Find where the given text appears and provide that cell's center as (x, y) coordinate. 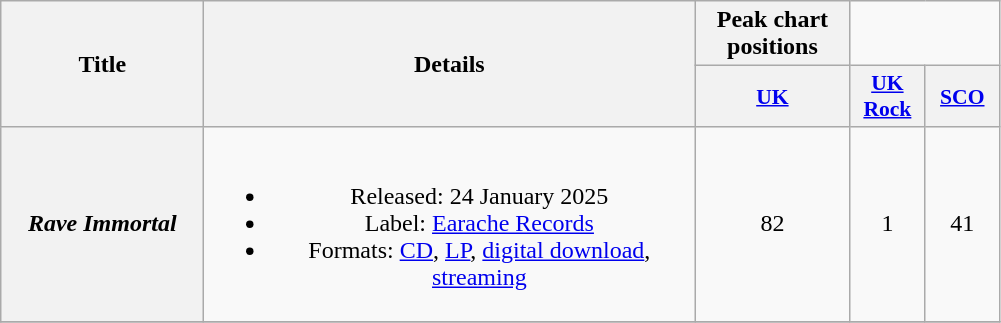
Title (102, 64)
1 (888, 224)
Released: 24 January 2025Label: Earache RecordsFormats: CD, LP, digital download, streaming (450, 224)
41 (962, 224)
UK (772, 96)
82 (772, 224)
Details (450, 64)
SCO (962, 96)
Peak chart positions (772, 34)
UK Rock (888, 96)
Rave Immortal (102, 224)
